For the text-containing cell, return its midpoint in (X, Y) coordinate format. 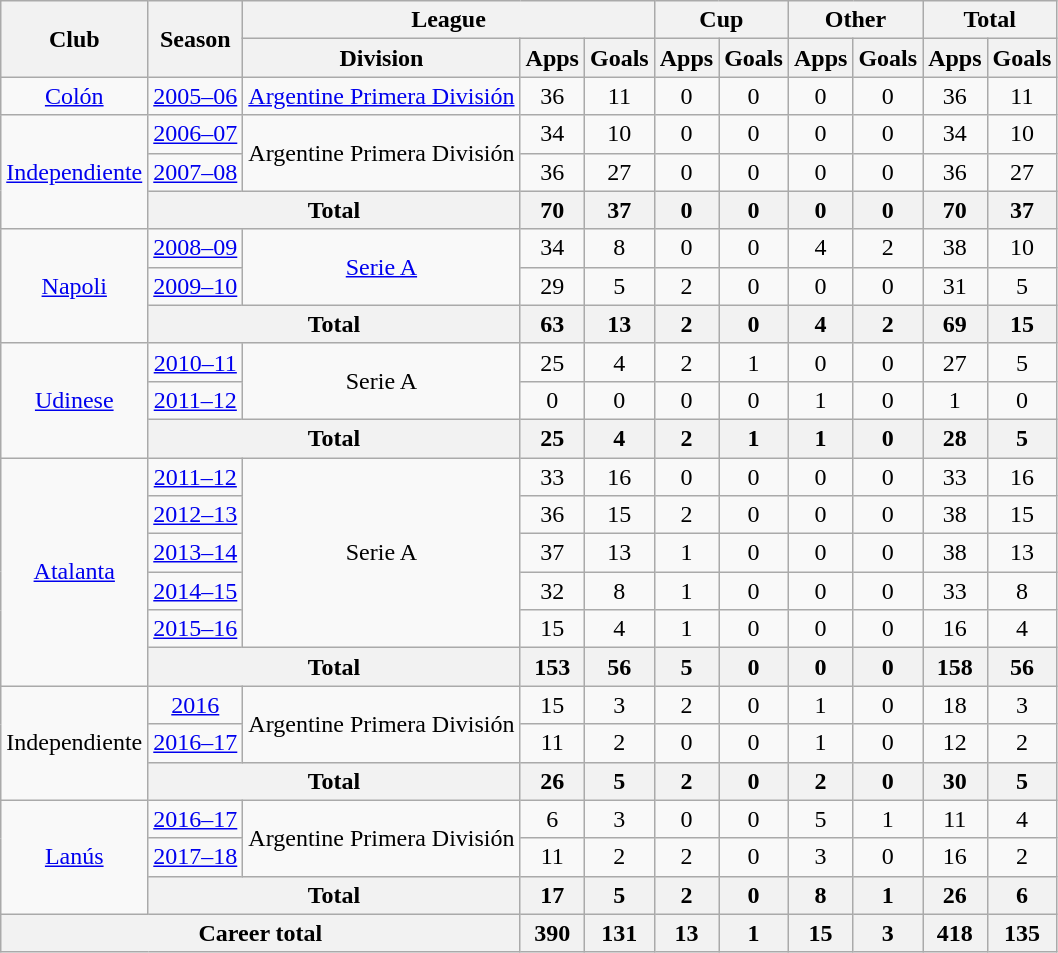
17 (552, 895)
2005–06 (196, 96)
Career total (260, 933)
390 (552, 933)
2010–11 (196, 362)
Other (855, 20)
12 (955, 743)
2012–13 (196, 515)
2007–08 (196, 172)
153 (552, 667)
League (448, 20)
63 (552, 324)
18 (955, 705)
Club (74, 39)
418 (955, 933)
2015–16 (196, 629)
Atalanta (74, 572)
Udinese (74, 400)
Colón (74, 96)
29 (552, 286)
Cup (721, 20)
2008–09 (196, 248)
Napoli (74, 286)
31 (955, 286)
69 (955, 324)
32 (552, 591)
2016 (196, 705)
2006–07 (196, 134)
30 (955, 781)
158 (955, 667)
135 (1022, 933)
2014–15 (196, 591)
2009–10 (196, 286)
28 (955, 438)
Season (196, 39)
131 (619, 933)
Division (382, 58)
2013–14 (196, 553)
Lanús (74, 857)
2017–18 (196, 857)
